Identify which cell holds the provided text, then report its [x, y] central coordinate. 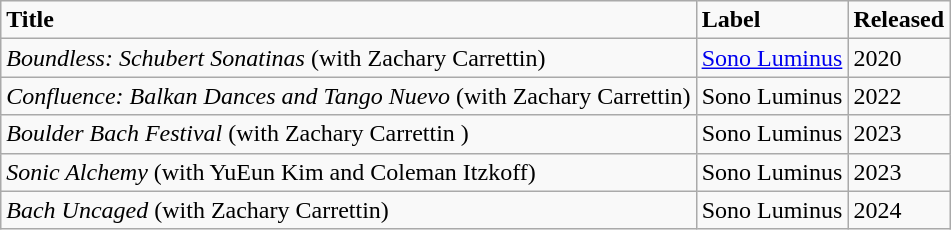
Label [772, 20]
Bach Uncaged (with Zachary Carrettin) [348, 210]
2022 [899, 96]
Confluence: Balkan Dances and Tango Nuevo (with Zachary Carrettin) [348, 96]
Title [348, 20]
2024 [899, 210]
Released [899, 20]
Boundless: Schubert Sonatinas (with Zachary Carrettin) [348, 58]
Sonic Alchemy (with YuEun Kim and Coleman Itzkoff) [348, 172]
2020 [899, 58]
Boulder Bach Festival (with Zachary Carrettin ) [348, 134]
